Return the (x, y) coordinate for the center point of the cell that contains the specified text.  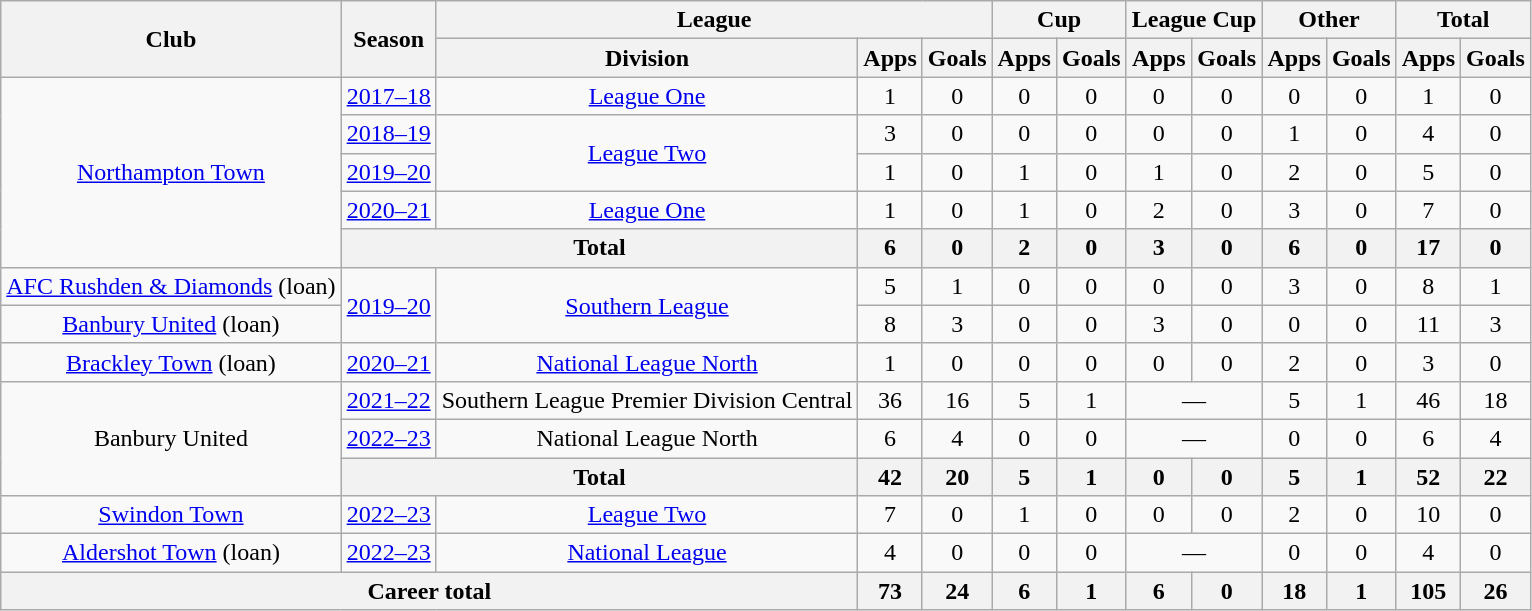
League Cup (1194, 20)
24 (957, 591)
Aldershot Town (loan) (171, 553)
Banbury United (171, 438)
Southern League Premier Division Central (647, 400)
42 (890, 477)
105 (1428, 591)
26 (1496, 591)
22 (1496, 477)
16 (957, 400)
Division (647, 58)
17 (1428, 248)
46 (1428, 400)
2017–18 (388, 96)
Cup (1059, 20)
Season (388, 39)
11 (1428, 324)
73 (890, 591)
52 (1428, 477)
20 (957, 477)
2018–19 (388, 134)
Career total (430, 591)
League (714, 20)
Swindon Town (171, 515)
AFC Rushden & Diamonds (loan) (171, 286)
Other (1329, 20)
Northampton Town (171, 172)
Southern League (647, 305)
10 (1428, 515)
Club (171, 39)
National League (647, 553)
2021–22 (388, 400)
Banbury United (loan) (171, 324)
36 (890, 400)
Brackley Town (loan) (171, 362)
